Find where the given text appears and provide that cell's center as (X, Y) coordinate. 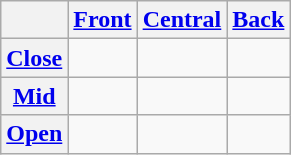
Central (182, 20)
Front (102, 20)
Mid (34, 96)
Close (34, 58)
Back (258, 20)
Open (34, 134)
